Scan for the cell matching the given text and deliver its [X, Y] coordinate at center. 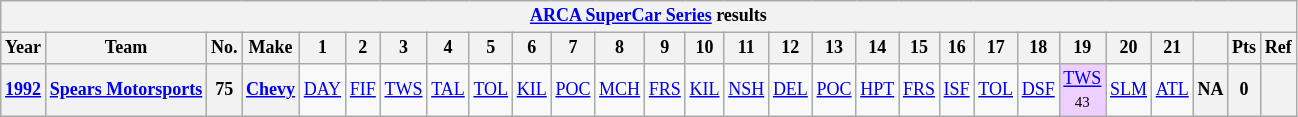
Ref [1278, 48]
20 [1129, 48]
13 [834, 48]
MCH [620, 90]
15 [920, 48]
21 [1172, 48]
7 [573, 48]
0 [1244, 90]
3 [404, 48]
TWS43 [1082, 90]
Spears Motorsports [126, 90]
DAY [322, 90]
NSH [746, 90]
DEL [791, 90]
Pts [1244, 48]
1 [322, 48]
SLM [1129, 90]
16 [956, 48]
12 [791, 48]
FIF [362, 90]
NA [1210, 90]
2 [362, 48]
6 [532, 48]
19 [1082, 48]
TWS [404, 90]
9 [664, 48]
10 [704, 48]
DSF [1038, 90]
ATL [1172, 90]
5 [490, 48]
18 [1038, 48]
11 [746, 48]
14 [878, 48]
No. [224, 48]
75 [224, 90]
HPT [878, 90]
1992 [24, 90]
ARCA SuperCar Series results [648, 16]
ISF [956, 90]
Year [24, 48]
4 [448, 48]
Team [126, 48]
17 [996, 48]
Chevy [271, 90]
TAL [448, 90]
Make [271, 48]
8 [620, 48]
